Find where the given text appears and provide that cell's center as (X, Y) coordinate. 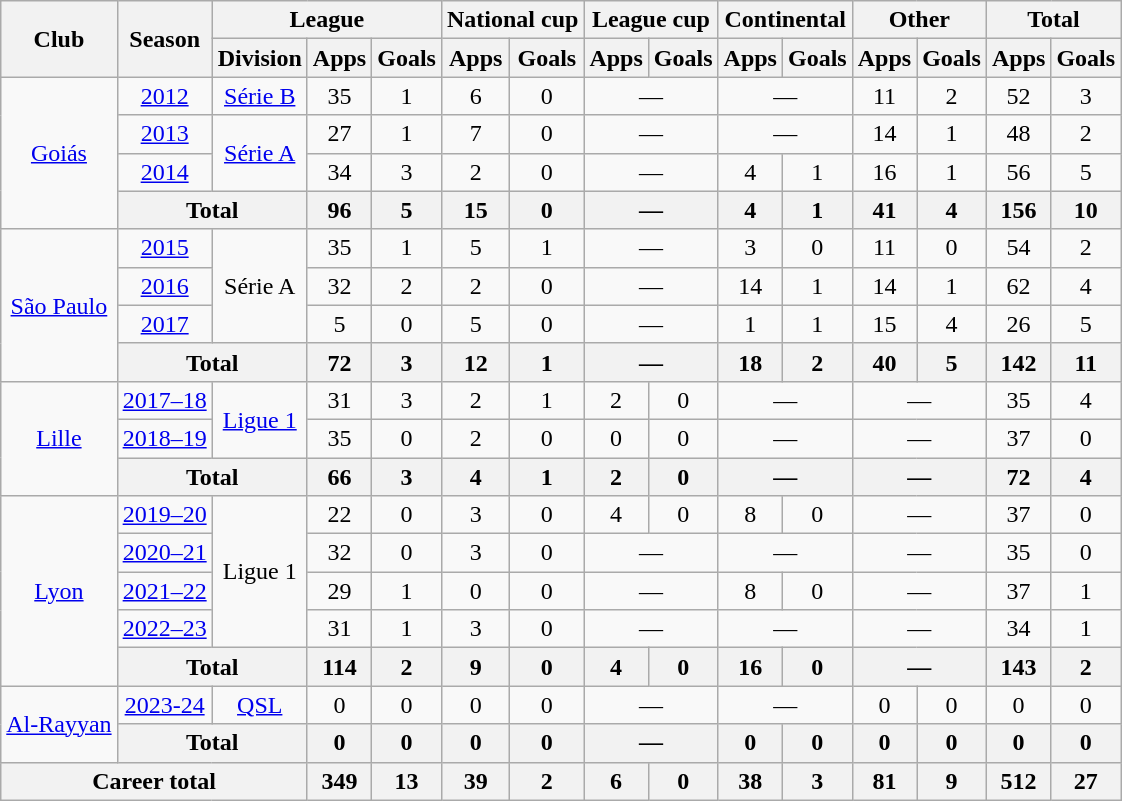
2018–19 (164, 438)
League cup (651, 20)
2017 (164, 324)
Al-Rayyan (59, 724)
18 (750, 362)
48 (1018, 134)
96 (339, 210)
2012 (164, 96)
2020–21 (164, 553)
National cup (512, 20)
41 (884, 210)
2015 (164, 248)
156 (1018, 210)
Continental (785, 20)
349 (339, 781)
2014 (164, 172)
2023-24 (164, 705)
66 (339, 477)
12 (475, 362)
Lyon (59, 591)
2019–20 (164, 515)
São Paulo (59, 305)
Season (164, 39)
114 (339, 667)
142 (1018, 362)
League (326, 20)
2021–22 (164, 591)
56 (1018, 172)
39 (475, 781)
29 (339, 591)
Club (59, 39)
22 (339, 515)
54 (1018, 248)
Goiás (59, 153)
13 (407, 781)
Other (919, 20)
26 (1018, 324)
Division (260, 58)
40 (884, 362)
38 (750, 781)
QSL (260, 705)
Lille (59, 438)
Série B (260, 96)
Career total (154, 781)
2017–18 (164, 400)
512 (1018, 781)
7 (475, 134)
143 (1018, 667)
2016 (164, 286)
2022–23 (164, 629)
10 (1086, 210)
52 (1018, 96)
81 (884, 781)
2013 (164, 134)
62 (1018, 286)
